Find where the given text appears and provide that cell's center as (X, Y) coordinate. 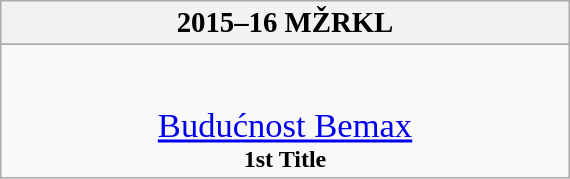
Budućnost Bemax1st Title (284, 112)
2015–16 MŽRKL (284, 23)
